Return [x, y] of the center of cell containing provided text 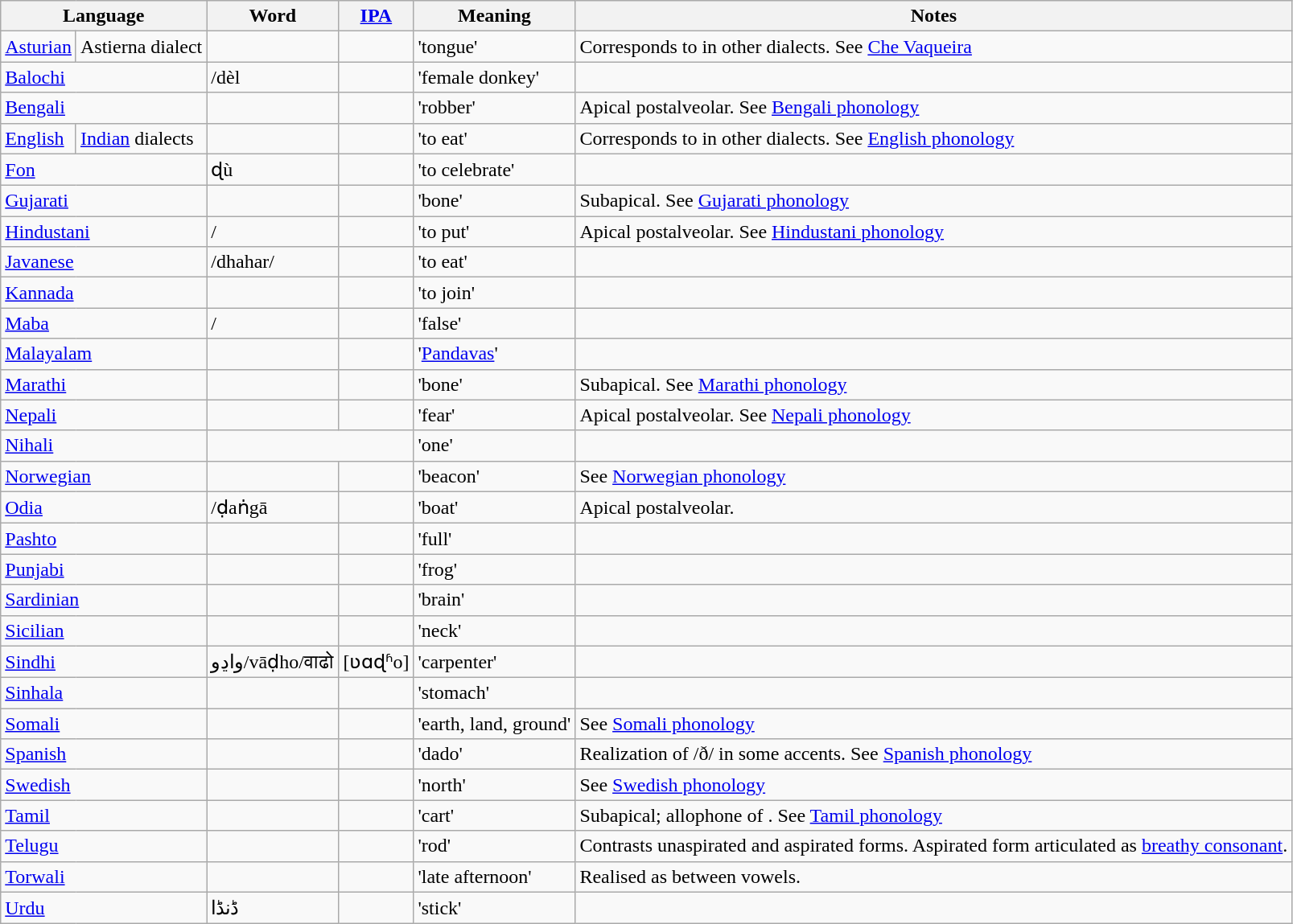
Corresponds to in other dialects. See Che Vaqueira [933, 47]
Subapical. See Marathi phonology [933, 384]
Torwali [104, 877]
Telugu [104, 846]
Sindhi [104, 662]
'stick' [494, 908]
'cart' [494, 815]
Realization of /ð/ in some accents. See Spanish phonology [933, 754]
English [39, 138]
Nihali [104, 446]
Punjabi [104, 569]
Apical postalveolar. See Bengali phonology [933, 108]
Subapical; allophone of . See Tamil phonology [933, 815]
'full' [494, 539]
Somali [104, 724]
Fon [104, 170]
Norwegian [104, 476]
Kannada [104, 293]
Astierna dialect [141, 47]
See Norwegian phonology [933, 476]
'dado' [494, 754]
'earth, land, ground' [494, 724]
Spanish [104, 754]
ɖù [273, 170]
واڍو/vāḍho/वाढो [273, 662]
'rod' [494, 846]
Notes [933, 16]
Corresponds to in other dialects. See English phonology [933, 138]
'beacon' [494, 476]
Odia [104, 507]
Tamil [104, 815]
/dèl [273, 77]
'brain' [494, 600]
'fear' [494, 415]
Hindustani [104, 232]
'frog' [494, 569]
Urdu [104, 908]
Marathi [104, 384]
'neck' [494, 630]
'female donkey' [494, 77]
Pashto [104, 539]
Javanese [104, 262]
Gujarati [104, 201]
See Swedish phonology [933, 785]
'tongue' [494, 47]
'to put' [494, 232]
Swedish [104, 785]
See Somali phonology [933, 724]
'late afternoon' [494, 877]
Realised as between vowels. [933, 877]
Indian dialects [141, 138]
Asturian [39, 47]
Apical postalveolar. [933, 507]
Meaning [494, 16]
Contrasts unaspirated and aspirated forms. Aspirated form articulated as breathy consonant. [933, 846]
Sicilian [104, 630]
Apical postalveolar. See Hindustani phonology [933, 232]
Language [104, 16]
Word [273, 16]
IPA [377, 16]
'boat' [494, 507]
'stomach' [494, 693]
'robber' [494, 108]
'Pandavas' [494, 354]
Malayalam [104, 354]
Nepali [104, 415]
Subapical. See Gujarati phonology [933, 201]
Sardinian [104, 600]
'north' [494, 785]
'to celebrate' [494, 170]
'one' [494, 446]
ڈنڈا [273, 908]
Sinhala [104, 693]
Balochi [104, 77]
'false' [494, 323]
'to join' [494, 293]
/ḍaṅgā [273, 507]
[ʋɑɖʱo] [377, 662]
/dhahar/ [273, 262]
'carpenter' [494, 662]
Apical postalveolar. See Nepali phonology [933, 415]
Bengali [104, 108]
Maba [104, 323]
